Capture the cell that displays the provided text and extract its (x, y) central coordinate. 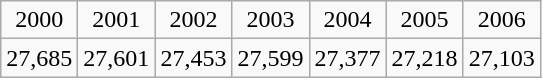
27,218 (424, 58)
2005 (424, 20)
2000 (40, 20)
2004 (348, 20)
27,453 (194, 58)
27,377 (348, 58)
2003 (270, 20)
2001 (116, 20)
27,599 (270, 58)
2006 (502, 20)
27,601 (116, 58)
27,103 (502, 58)
27,685 (40, 58)
2002 (194, 20)
